Scan for the cell matching the given text and deliver its [x, y] coordinate at center. 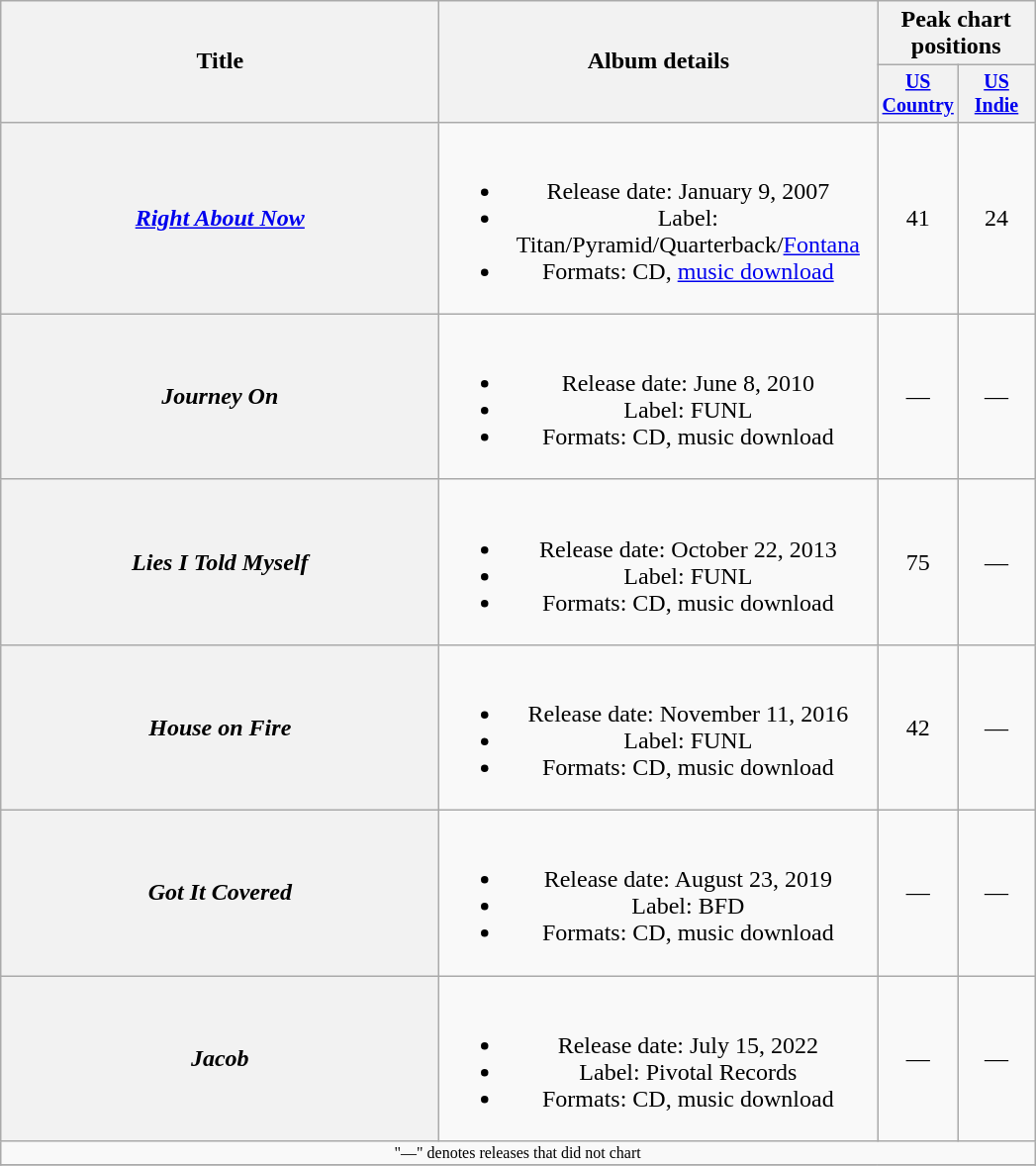
Journey On [220, 396]
Release date: October 22, 2013Label: FUNLFormats: CD, music download [659, 562]
Got It Covered [220, 893]
24 [997, 218]
Release date: November 11, 2016Label: FUNLFormats: CD, music download [659, 727]
Release date: July 15, 2022Label: Pivotal RecordsFormats: CD, music download [659, 1059]
Release date: June 8, 2010Label: FUNLFormats: CD, music download [659, 396]
"—" denotes releases that did not chart [518, 1153]
Jacob [220, 1059]
41 [918, 218]
Album details [659, 61]
Peak chartpositions [956, 34]
Title [220, 61]
House on Fire [220, 727]
Release date: August 23, 2019Label: BFDFormats: CD, music download [659, 893]
75 [918, 562]
42 [918, 727]
Release date: January 9, 2007Label: Titan/Pyramid/Quarterback/FontanaFormats: CD, music download [659, 218]
Lies I Told Myself [220, 562]
US Country [918, 93]
Right About Now [220, 218]
USIndie [997, 93]
